Output the (x, y) coordinate of the center of the cell containing the given text.  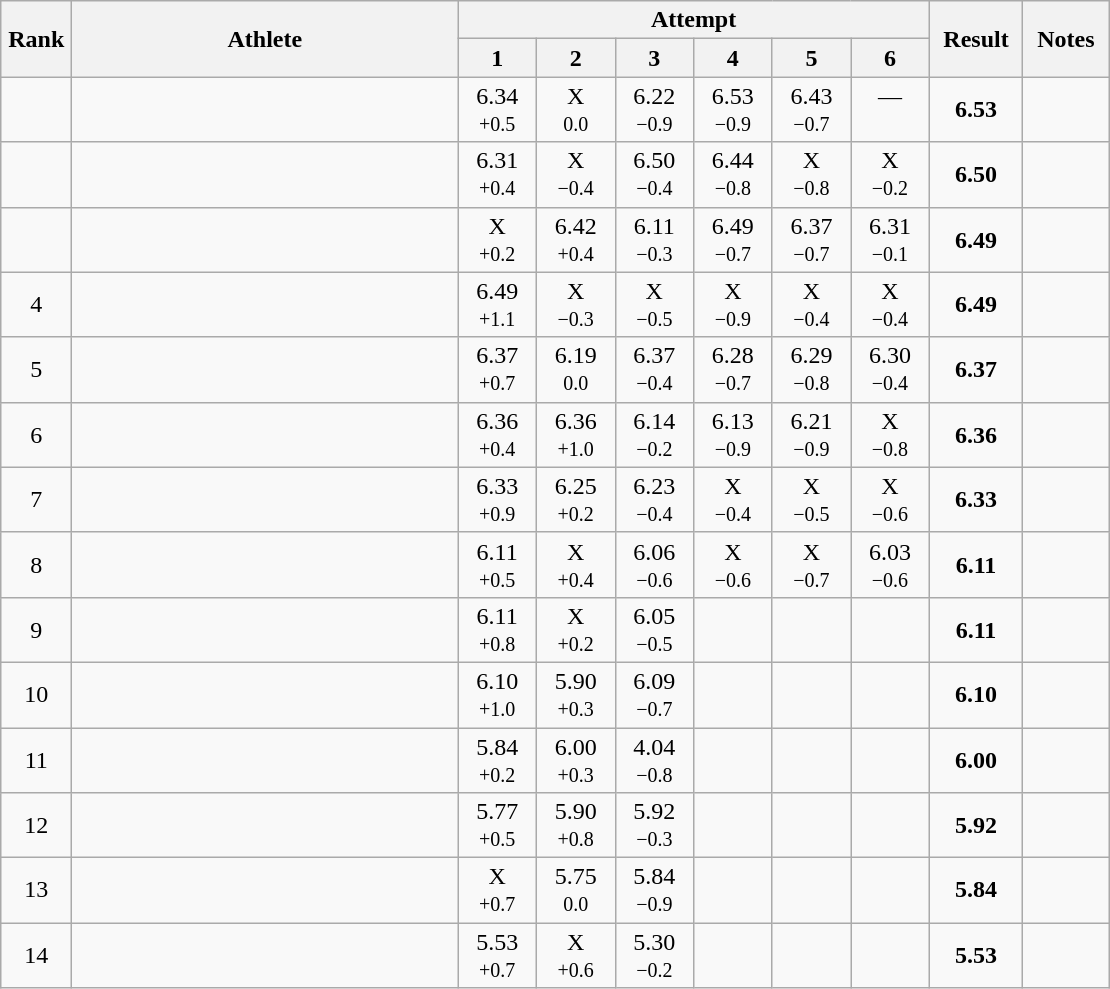
5.90+0.8 (576, 826)
X0.0 (576, 110)
Rank (36, 39)
14 (36, 956)
6.23−0.4 (654, 500)
6.13−0.9 (734, 434)
6.21−0.9 (812, 434)
6.190.0 (576, 370)
6.10 (976, 694)
6.06−0.6 (654, 564)
6.53 (976, 110)
5.92 (976, 826)
5.84 (976, 890)
6.31+0.4 (498, 174)
6.36 (976, 434)
6.43−0.7 (812, 110)
6.37−0.7 (812, 240)
9 (36, 630)
6.37+0.7 (498, 370)
X−0.7 (812, 564)
6.34+0.5 (498, 110)
6.03−0.6 (890, 564)
6.11+0.5 (498, 564)
5.30−0.2 (654, 956)
6.49−0.7 (734, 240)
Athlete (265, 39)
6.36+0.4 (498, 434)
6.31−0.1 (890, 240)
6.50 (976, 174)
X+0.7 (498, 890)
Notes (1066, 39)
12 (36, 826)
6.22−0.9 (654, 110)
5.90+0.3 (576, 694)
8 (36, 564)
6.36+1.0 (576, 434)
6.14−0.2 (654, 434)
5.53+0.7 (498, 956)
X−0.3 (576, 304)
6.29−0.8 (812, 370)
6.28−0.7 (734, 370)
6.37 (976, 370)
5.84+0.2 (498, 760)
6.25+0.2 (576, 500)
6.30−0.4 (890, 370)
2 (576, 58)
6.09−0.7 (654, 694)
6.10+1.0 (498, 694)
6.44−0.8 (734, 174)
1 (498, 58)
X+0.4 (576, 564)
6.53−0.9 (734, 110)
5.84−0.9 (654, 890)
6.11−0.3 (654, 240)
X+0.6 (576, 956)
11 (36, 760)
6.50−0.4 (654, 174)
6.49+1.1 (498, 304)
— (890, 110)
7 (36, 500)
13 (36, 890)
6.00 (976, 760)
5.77+0.5 (498, 826)
Attempt (694, 20)
5.92−0.3 (654, 826)
3 (654, 58)
6.11+0.8 (498, 630)
6.33 (976, 500)
6.00+0.3 (576, 760)
6.42+0.4 (576, 240)
X−0.2 (890, 174)
6.37−0.4 (654, 370)
10 (36, 694)
4.04−0.8 (654, 760)
5.53 (976, 956)
X−0.9 (734, 304)
Result (976, 39)
6.05−0.5 (654, 630)
5.750.0 (576, 890)
6.33+0.9 (498, 500)
